Capture the cell that displays the provided text and extract its (X, Y) central coordinate. 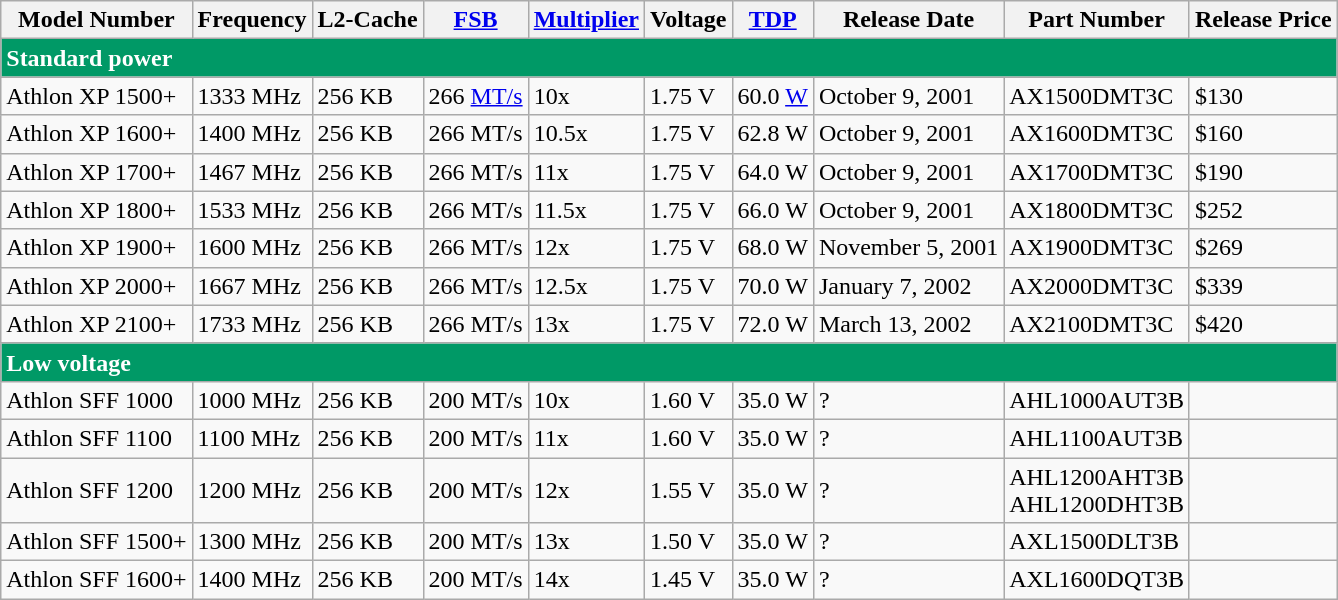
$269 (1263, 248)
Athlon SFF 1500+ (96, 542)
12.5x (586, 286)
Athlon XP 1800+ (96, 210)
AX2100DMT3C (1097, 324)
Voltage (689, 20)
AX1600DMT3C (1097, 134)
Athlon XP 1600+ (96, 134)
AX1500DMT3C (1097, 96)
62.8 W (772, 134)
1333 MHz (252, 96)
60.0 W (772, 96)
1000 MHz (252, 400)
AXL1600DQT3B (1097, 580)
Standard power (669, 58)
1300 MHz (252, 542)
Release Price (1263, 20)
Part Number (1097, 20)
Athlon SFF 1200 (96, 490)
64.0 W (772, 172)
Athlon XP 2000+ (96, 286)
AX1800DMT3C (1097, 210)
AX1700DMT3C (1097, 172)
Athlon XP 1900+ (96, 248)
November 5, 2001 (908, 248)
11.5x (586, 210)
Athlon SFF 1100 (96, 438)
1667 MHz (252, 286)
$130 (1263, 96)
March 13, 2002 (908, 324)
1533 MHz (252, 210)
10.5x (586, 134)
Release Date (908, 20)
$252 (1263, 210)
1467 MHz (252, 172)
AHL1200AHT3BAHL1200DHT3B (1097, 490)
Model Number (96, 20)
AXL1500DLT3B (1097, 542)
Frequency (252, 20)
AHL1100AUT3B (1097, 438)
AX2000DMT3C (1097, 286)
January 7, 2002 (908, 286)
1.55 V (689, 490)
$339 (1263, 286)
AHL1000AUT3B (1097, 400)
1200 MHz (252, 490)
14x (586, 580)
Multiplier (586, 20)
TDP (772, 20)
L2-Cache (368, 20)
66.0 W (772, 210)
1600 MHz (252, 248)
Athlon SFF 1000 (96, 400)
$160 (1263, 134)
Athlon XP 2100+ (96, 324)
Athlon XP 1500+ (96, 96)
Athlon XP 1700+ (96, 172)
1.45 V (689, 580)
70.0 W (772, 286)
Low voltage (669, 362)
$420 (1263, 324)
$190 (1263, 172)
68.0 W (772, 248)
1100 MHz (252, 438)
Athlon SFF 1600+ (96, 580)
72.0 W (772, 324)
1.50 V (689, 542)
AX1900DMT3C (1097, 248)
1733 MHz (252, 324)
FSB (476, 20)
